Return (x, y) of the center of cell containing provided text 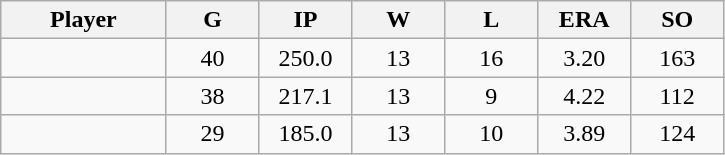
9 (492, 96)
L (492, 20)
38 (212, 96)
163 (678, 58)
185.0 (306, 134)
W (398, 20)
G (212, 20)
250.0 (306, 58)
40 (212, 58)
29 (212, 134)
4.22 (584, 96)
124 (678, 134)
SO (678, 20)
3.89 (584, 134)
217.1 (306, 96)
IP (306, 20)
Player (84, 20)
ERA (584, 20)
10 (492, 134)
112 (678, 96)
16 (492, 58)
3.20 (584, 58)
